Determine the (X, Y) coordinate at the center of the cell enclosing the given text.  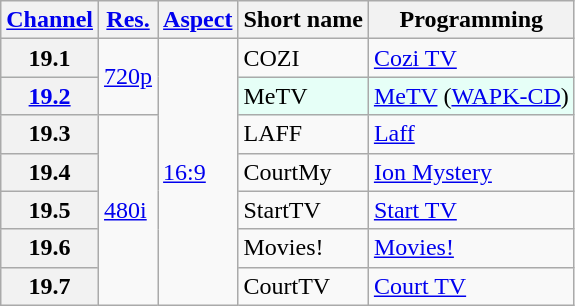
StartTV (303, 210)
19.2 (50, 96)
LAFF (303, 134)
Res. (128, 20)
Court TV (471, 286)
MeTV (WAPK-CD) (471, 96)
Aspect (198, 20)
Ion Mystery (471, 172)
Start TV (471, 210)
Channel (50, 20)
480i (128, 210)
720p (128, 77)
19.7 (50, 286)
CourtMy (303, 172)
COZI (303, 58)
19.4 (50, 172)
Programming (471, 20)
19.6 (50, 248)
Laff (471, 134)
19.5 (50, 210)
16:9 (198, 172)
19.1 (50, 58)
19.3 (50, 134)
Cozi TV (471, 58)
CourtTV (303, 286)
Short name (303, 20)
MeTV (303, 96)
